Search for the cell housing the specified text and yield its [x, y] center coordinate. 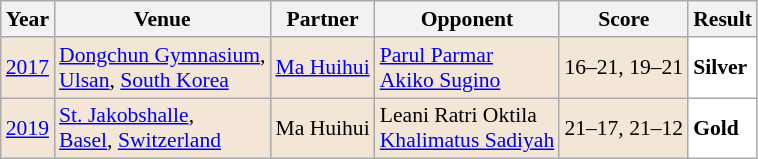
Result [722, 19]
Partner [322, 19]
Venue [162, 19]
Parul Parmar Akiko Sugino [468, 68]
Opponent [468, 19]
St. Jakobshalle,Basel, Switzerland [162, 128]
Leani Ratri Oktila Khalimatus Sadiyah [468, 128]
Year [28, 19]
Dongchun Gymnasium,Ulsan, South Korea [162, 68]
Silver [722, 68]
21–17, 21–12 [624, 128]
Score [624, 19]
2019 [28, 128]
16–21, 19–21 [624, 68]
Gold [722, 128]
2017 [28, 68]
